Return [x, y] of the center of cell containing provided text 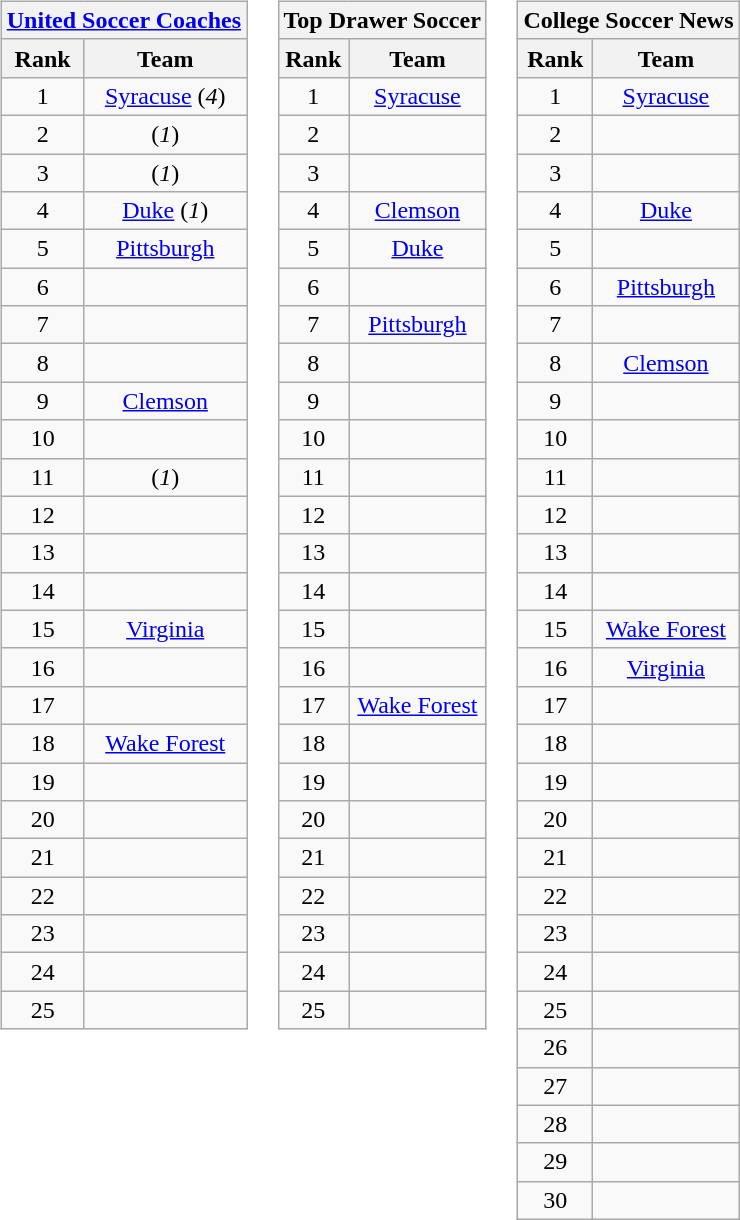
29 [556, 1162]
26 [556, 1048]
Duke (1) [165, 211]
28 [556, 1124]
27 [556, 1086]
30 [556, 1200]
Syracuse (4) [165, 96]
College Soccer News [628, 20]
Top Drawer Soccer [382, 20]
United Soccer Coaches [124, 20]
